Output the [X, Y] coordinate of the center of the cell containing the given text.  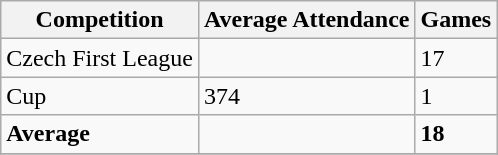
Czech First League [100, 58]
Average [100, 134]
18 [456, 134]
1 [456, 96]
Average Attendance [306, 20]
Competition [100, 20]
Cup [100, 96]
Games [456, 20]
17 [456, 58]
374 [306, 96]
